Capture the cell that displays the provided text and extract its (X, Y) central coordinate. 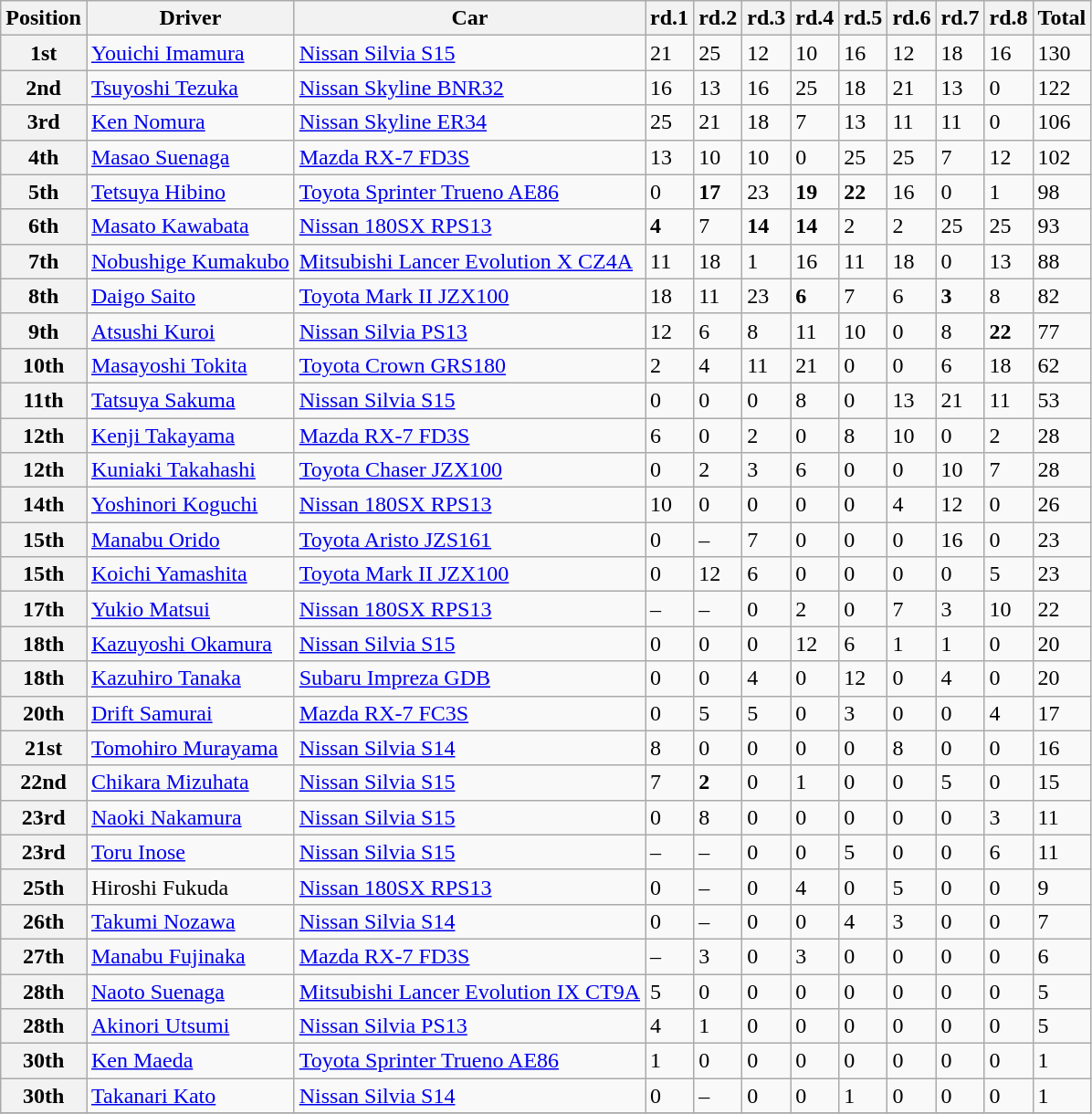
Tsuyoshi Tezuka (190, 88)
Akinori Utsumi (190, 1026)
77 (1062, 331)
7th (44, 261)
Naoki Nakamura (190, 817)
Masayoshi Tokita (190, 365)
rd.3 (767, 18)
9 (1062, 887)
1st (44, 53)
rd.5 (864, 18)
53 (1062, 400)
Yoshinori Koguchi (190, 505)
62 (1062, 365)
88 (1062, 261)
5th (44, 192)
4th (44, 157)
Drift Samurai (190, 713)
15 (1062, 783)
Position (44, 18)
Naoto Suenaga (190, 991)
Masao Suenaga (190, 157)
26th (44, 921)
98 (1062, 192)
Ken Maeda (190, 1061)
Koichi Yamashita (190, 574)
122 (1062, 88)
11th (44, 400)
Ken Nomura (190, 122)
2nd (44, 88)
Toyota Aristo JZS161 (469, 540)
Mazda RX-7 FC3S (469, 713)
Nobushige Kumakubo (190, 261)
rd.4 (814, 18)
25th (44, 887)
Toru Inose (190, 852)
Mitsubishi Lancer Evolution X CZ4A (469, 261)
rd.1 (670, 18)
93 (1062, 226)
Driver (190, 18)
27th (44, 956)
Kazuyoshi Okamura (190, 644)
3rd (44, 122)
130 (1062, 53)
Manabu Fujinaka (190, 956)
26 (1062, 505)
Hiroshi Fukuda (190, 887)
20th (44, 713)
Tetsuya Hibino (190, 192)
6th (44, 226)
Car (469, 18)
Takanari Kato (190, 1096)
14th (44, 505)
17th (44, 609)
Total (1062, 18)
21st (44, 748)
Subaru Impreza GDB (469, 678)
102 (1062, 157)
Tatsuya Sakuma (190, 400)
Takumi Nozawa (190, 921)
22nd (44, 783)
Kenji Takayama (190, 436)
Chikara Mizuhata (190, 783)
rd.2 (718, 18)
9th (44, 331)
Yukio Matsui (190, 609)
rd.8 (1008, 18)
Kuniaki Takahashi (190, 470)
Manabu Orido (190, 540)
Toyota Crown GRS180 (469, 365)
Kazuhiro Tanaka (190, 678)
Atsushi Kuroi (190, 331)
8th (44, 296)
10th (44, 365)
82 (1062, 296)
19 (814, 192)
rd.7 (961, 18)
106 (1062, 122)
Mitsubishi Lancer Evolution IX CT9A (469, 991)
Nissan Skyline BNR32 (469, 88)
Toyota Chaser JZX100 (469, 470)
Youichi Imamura (190, 53)
Masato Kawabata (190, 226)
Nissan Skyline ER34 (469, 122)
Daigo Saito (190, 296)
Tomohiro Murayama (190, 748)
rd.6 (911, 18)
